Find where the given text appears and provide that cell's center as (x, y) coordinate. 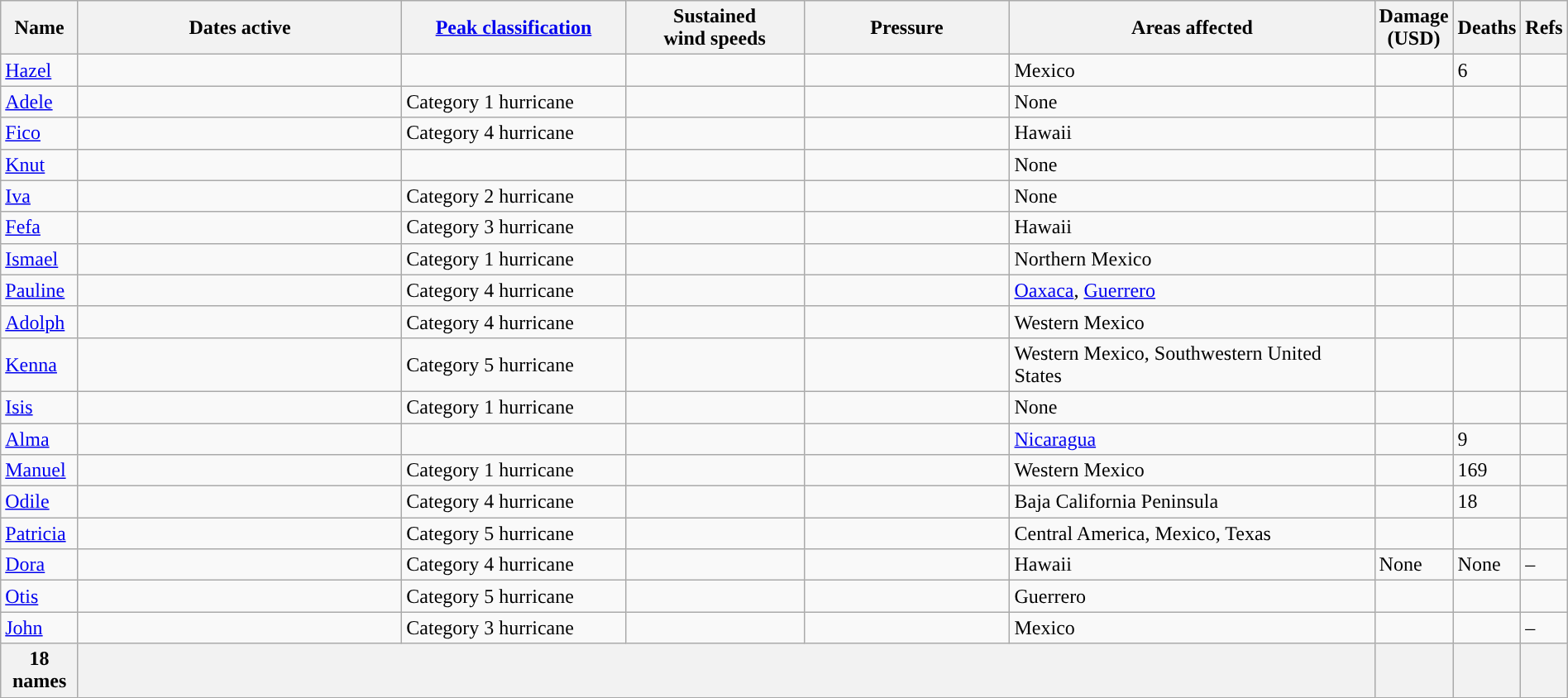
Ismael (40, 259)
Central America, Mexico, Texas (1193, 533)
Kenna (40, 364)
Sustainedwind speeds (715, 28)
Baja California Peninsula (1193, 502)
Areas affected (1193, 28)
Dates active (240, 28)
9 (1487, 439)
Damage(USD) (1414, 28)
Category 2 hurricane (514, 196)
Deaths (1487, 28)
Oaxaca, Guerrero (1193, 290)
Nicaragua (1193, 439)
Western Mexico, Southwestern United States (1193, 364)
Alma (40, 439)
Odile (40, 502)
Knut (40, 165)
Fefa (40, 227)
6 (1487, 70)
Refs (1544, 28)
18 names (40, 670)
Manuel (40, 471)
John (40, 628)
Adele (40, 102)
Guerrero (1193, 596)
Name (40, 28)
Adolph (40, 322)
Northern Mexico (1193, 259)
169 (1487, 471)
Patricia (40, 533)
Dora (40, 565)
Otis (40, 596)
Pauline (40, 290)
Hazel (40, 70)
Isis (40, 407)
18 (1487, 502)
Iva (40, 196)
Pressure (906, 28)
Peak classification (514, 28)
Fico (40, 133)
